Locate the cell with the specified text and output its (X, Y) center coordinate. 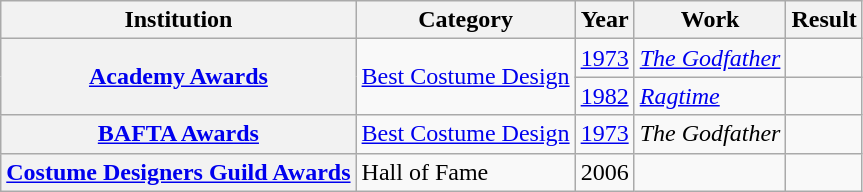
Result (824, 20)
Costume Designers Guild Awards (178, 172)
Work (710, 20)
Hall of Fame (466, 172)
Ragtime (710, 96)
Year (604, 20)
BAFTA Awards (178, 134)
Academy Awards (178, 77)
2006 (604, 172)
Institution (178, 20)
1982 (604, 96)
Category (466, 20)
